Capture the cell that displays the provided text and extract its (X, Y) central coordinate. 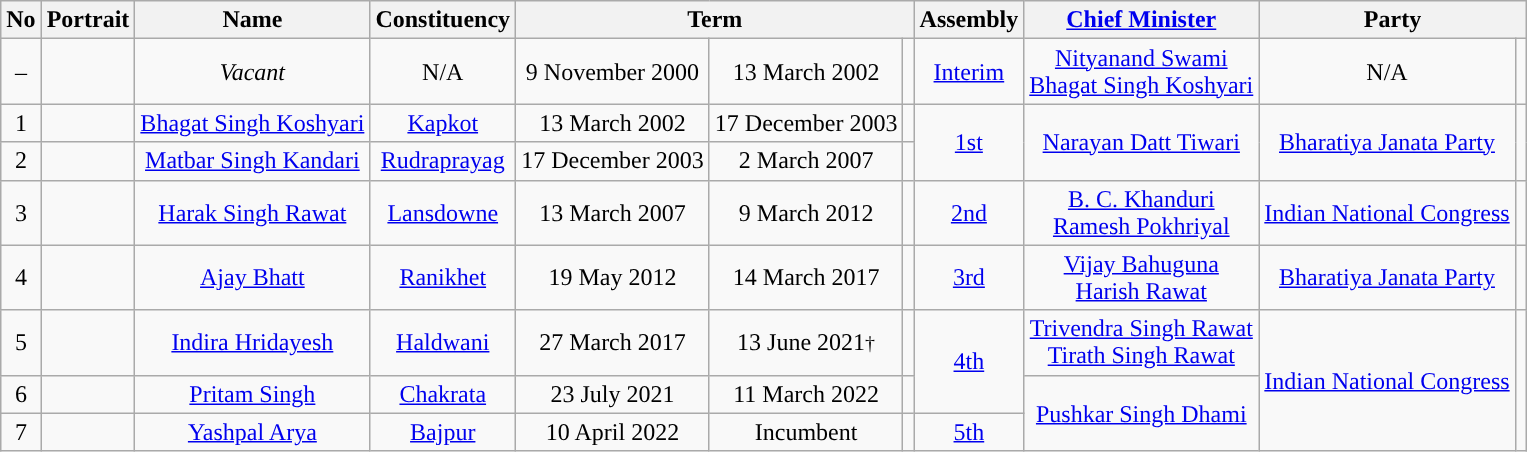
No (21, 20)
13 June 2021† (806, 342)
1 (21, 123)
Yashpal Arya (252, 432)
Lansdowne (443, 212)
4th (969, 362)
Vijay BahugunaHarish Rawat (1142, 278)
Nityanand SwamiBhagat Singh Koshyari (1142, 72)
6 (21, 394)
Chief Minister (1142, 20)
3rd (969, 278)
Indira Hridayesh (252, 342)
Ranikhet (443, 278)
2 March 2007 (806, 161)
Pritam Singh (252, 394)
13 March 2007 (613, 212)
3 (21, 212)
Vacant (252, 72)
Bajpur (443, 432)
4 (21, 278)
Harak Singh Rawat (252, 212)
Portrait (88, 20)
1st (969, 142)
Trivendra Singh RawatTirath Singh Rawat (1142, 342)
11 March 2022 (806, 394)
Interim (969, 72)
7 (21, 432)
14 March 2017 (806, 278)
Party (1392, 20)
9 November 2000 (613, 72)
Term (715, 20)
23 July 2021 (613, 394)
Ajay Bhatt (252, 278)
Constituency (443, 20)
10 April 2022 (613, 432)
Kapkot (443, 123)
Name (252, 20)
9 March 2012 (806, 212)
Bhagat Singh Koshyari (252, 123)
5 (21, 342)
Haldwani (443, 342)
Matbar Singh Kandari (252, 161)
Assembly (969, 20)
2 (21, 161)
Incumbent (806, 432)
2nd (969, 212)
– (21, 72)
Chakrata (443, 394)
19 May 2012 (613, 278)
Narayan Datt Tiwari (1142, 142)
Rudraprayag (443, 161)
B. C. KhanduriRamesh Pokhriyal (1142, 212)
Pushkar Singh Dhami (1142, 413)
27 March 2017 (613, 342)
5th (969, 432)
